Pinpoint the cell where the given text exists, returning its [X, Y] midpoint coordinate. 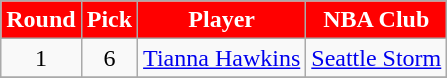
6 [109, 58]
Round [41, 20]
Seattle Storm [376, 58]
Tianna Hawkins [222, 58]
1 [41, 58]
Pick [109, 20]
Player [222, 20]
NBA Club [376, 20]
